Find where the given text appears and provide that cell's center as [X, Y] coordinate. 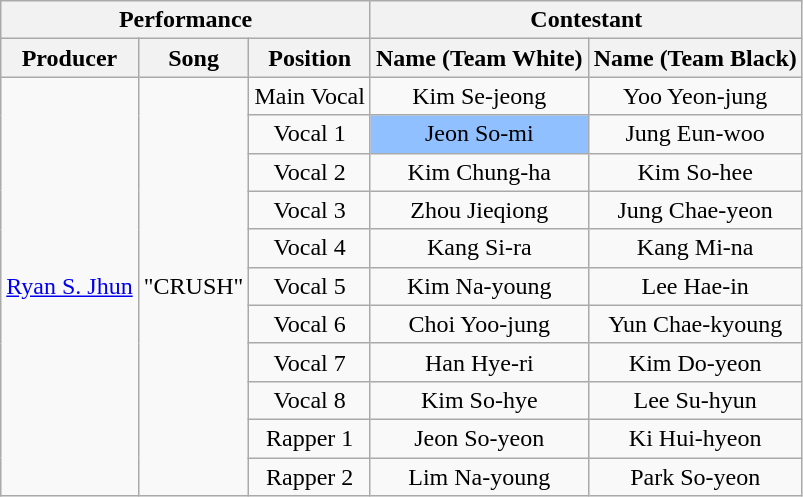
Jeon So-yeon [479, 438]
Vocal 2 [310, 172]
Contestant [586, 20]
Park So-yeon [695, 477]
Zhou Jieqiong [479, 210]
Lee Hae-in [695, 286]
Vocal 4 [310, 248]
Jung Chae-yeon [695, 210]
Han Hye-ri [479, 362]
Vocal 8 [310, 400]
Producer [70, 58]
Choi Yoo-jung [479, 324]
Jung Eun-woo [695, 134]
Kim So-hee [695, 172]
Song [194, 58]
Performance [186, 20]
Rapper 1 [310, 438]
Kang Si-ra [479, 248]
Ki Hui-hyeon [695, 438]
Ryan S. Jhun [70, 286]
Kim Do-yeon [695, 362]
Position [310, 58]
Vocal 1 [310, 134]
Vocal 5 [310, 286]
Rapper 2 [310, 477]
Vocal 7 [310, 362]
Name (Team White) [479, 58]
Main Vocal [310, 96]
Kim So-hye [479, 400]
Lim Na-young [479, 477]
Kang Mi-na [695, 248]
Yun Chae-kyoung [695, 324]
Kim Se-jeong [479, 96]
Lee Su-hyun [695, 400]
"CRUSH" [194, 286]
Name (Team Black) [695, 58]
Jeon So-mi [479, 134]
Yoo Yeon-jung [695, 96]
Kim Na-young [479, 286]
Vocal 3 [310, 210]
Vocal 6 [310, 324]
Kim Chung-ha [479, 172]
